Output the (X, Y) coordinate of the center of the cell containing the given text.  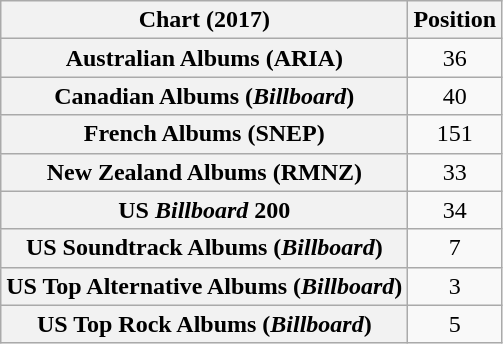
US Top Rock Albums (Billboard) (204, 324)
151 (455, 134)
Canadian Albums (Billboard) (204, 96)
36 (455, 58)
Australian Albums (ARIA) (204, 58)
33 (455, 172)
US Billboard 200 (204, 210)
5 (455, 324)
Chart (2017) (204, 20)
40 (455, 96)
US Top Alternative Albums (Billboard) (204, 286)
New Zealand Albums (RMNZ) (204, 172)
34 (455, 210)
Position (455, 20)
US Soundtrack Albums (Billboard) (204, 248)
3 (455, 286)
French Albums (SNEP) (204, 134)
7 (455, 248)
